Determine the (X, Y) coordinate at the center of the cell enclosing the given text.  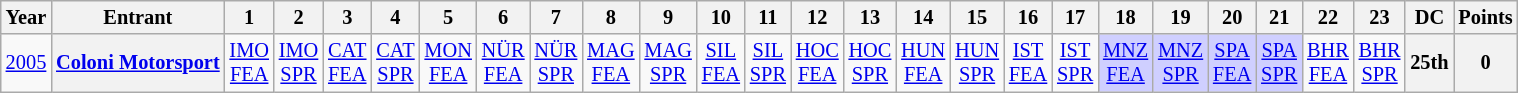
21 (1279, 17)
HOCFEA (818, 63)
HUNSPR (977, 63)
HUNFEA (923, 63)
MAGSPR (668, 63)
SPAFEA (1232, 63)
19 (1180, 17)
0 (1486, 63)
SILFEA (721, 63)
12 (818, 17)
3 (347, 17)
SILSPR (768, 63)
10 (721, 17)
IMOSPR (298, 63)
ISTFEA (1028, 63)
8 (610, 17)
2 (298, 17)
HOCSPR (870, 63)
DC (1429, 17)
MAGFEA (610, 63)
6 (504, 17)
MNZFEA (1126, 63)
13 (870, 17)
4 (395, 17)
Coloni Motorsport (138, 63)
IMOFEA (250, 63)
15 (977, 17)
9 (668, 17)
22 (1328, 17)
25th (1429, 63)
Year (26, 17)
SPASPR (1279, 63)
NÜRFEA (504, 63)
ISTSPR (1075, 63)
Entrant (138, 17)
5 (448, 17)
BHRSPR (1380, 63)
7 (556, 17)
MONFEA (448, 63)
1 (250, 17)
CATFEA (347, 63)
MNZSPR (1180, 63)
2005 (26, 63)
NÜRSPR (556, 63)
18 (1126, 17)
Points (1486, 17)
17 (1075, 17)
11 (768, 17)
16 (1028, 17)
CATSPR (395, 63)
BHRFEA (1328, 63)
14 (923, 17)
20 (1232, 17)
23 (1380, 17)
